Return [X, Y] of the center of cell containing provided text 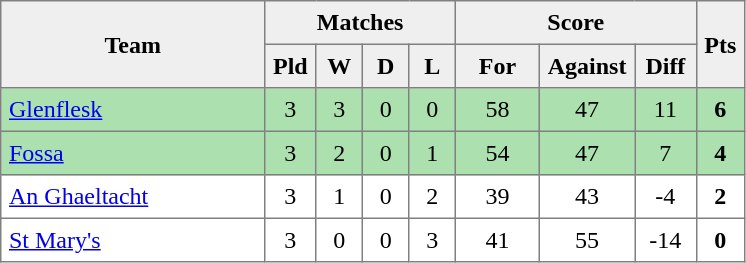
Diff [666, 66]
7 [666, 153]
D [385, 66]
Team [133, 44]
Fossa [133, 153]
For [497, 66]
W [339, 66]
Against [586, 66]
L [432, 66]
39 [497, 197]
Pld [290, 66]
11 [666, 110]
-14 [666, 240]
Matches [360, 23]
Glenflesk [133, 110]
41 [497, 240]
43 [586, 197]
54 [497, 153]
55 [586, 240]
4 [720, 153]
58 [497, 110]
6 [720, 110]
An Ghaeltacht [133, 197]
Score [576, 23]
St Mary's [133, 240]
Pts [720, 44]
-4 [666, 197]
